From the cell containing the given text, extract its center point as (X, Y) coordinate. 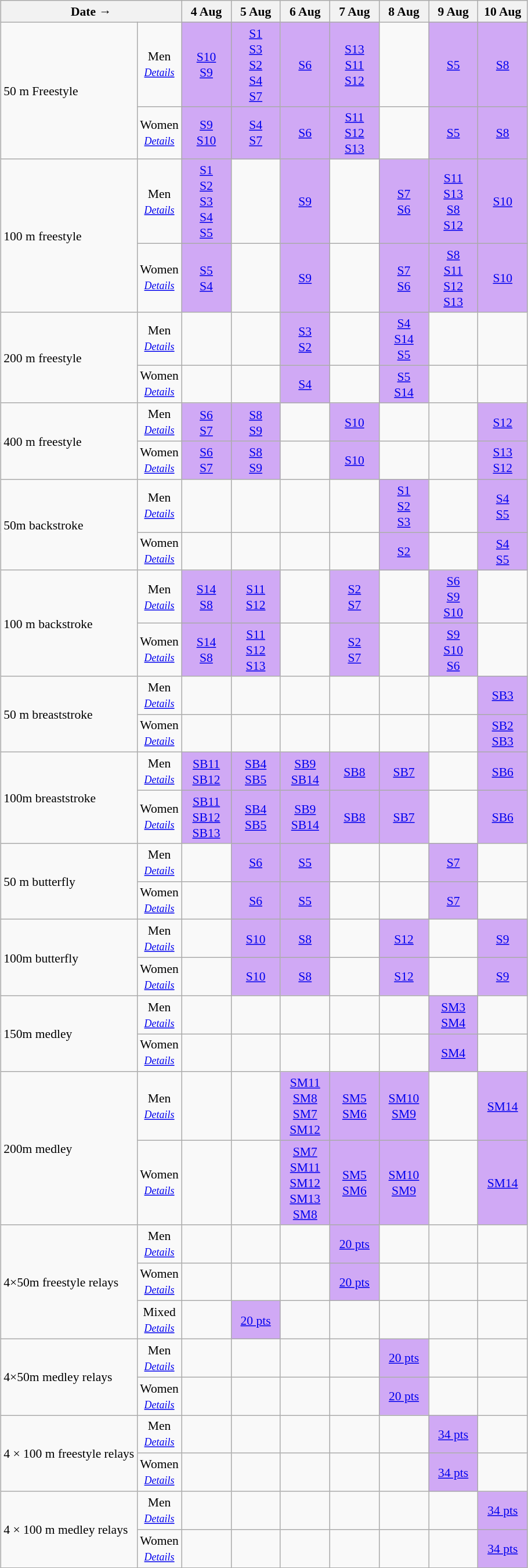
S1S2S3 (404, 505)
S9S10 (207, 132)
5 Aug (255, 12)
100 m backstroke (68, 623)
S5S4 (207, 277)
50 m butterfly (68, 881)
10 Aug (502, 12)
S13S12 (502, 460)
4 × 100 m medley relays (68, 1529)
9 Aug (454, 12)
4×50m freestyle relays (68, 1282)
S5S14 (404, 384)
SB2SB3 (502, 733)
SB11SB12 (207, 772)
Date → (91, 12)
SM11SM8SM7SM12 (305, 1106)
4×50m medley relays (68, 1377)
6 Aug (305, 12)
S1S2S3S4S5 (207, 201)
S11S13S8S12 (454, 201)
SB3 (502, 695)
S6S9S10 (454, 597)
8 Aug (404, 12)
S9S10S6 (454, 649)
4 × 100 m freestyle relays (68, 1454)
S11S12 (255, 597)
S4 (305, 384)
400 m freestyle (68, 441)
S1S3S2S4S7 (255, 64)
7 Aug (354, 12)
S13S11S12 (354, 64)
100 m freestyle (68, 236)
SM7SM11SM12SM13SM8 (305, 1182)
S4S14S5 (404, 338)
100m butterfly (68, 958)
S8S11S12S13 (454, 277)
S2 (404, 551)
S10S9 (207, 64)
50 m Freestyle (68, 91)
4 Aug (207, 12)
50m backstroke (68, 525)
SM4 (454, 1052)
200m medley (68, 1148)
100m breaststroke (68, 798)
MixedDetails (159, 1320)
200 m freestyle (68, 358)
S4S7 (255, 132)
SB11SB12SB13 (207, 816)
50 m breaststroke (68, 714)
150m medley (68, 1033)
S3S2 (305, 338)
SM3SM4 (454, 1015)
